Pinpoint the cell where the given text exists, returning its [X, Y] midpoint coordinate. 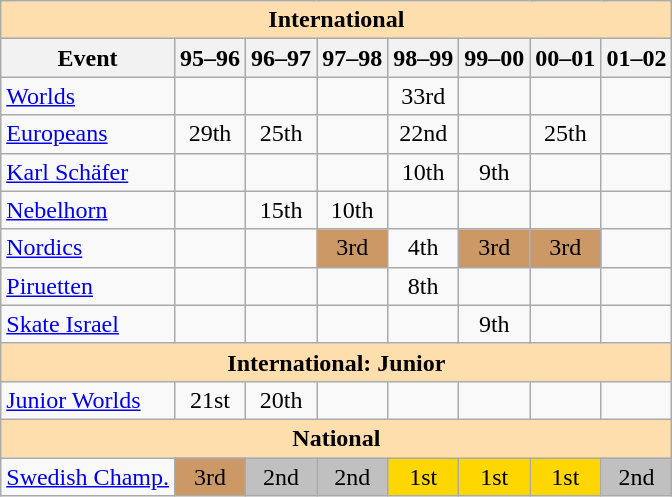
98–99 [424, 58]
Junior Worlds [88, 400]
00–01 [566, 58]
15th [282, 210]
Europeans [88, 134]
Nordics [88, 248]
Skate Israel [88, 324]
99–00 [494, 58]
21st [210, 400]
20th [282, 400]
95–96 [210, 58]
Karl Schäfer [88, 172]
22nd [424, 134]
97–98 [352, 58]
International: Junior [336, 362]
Nebelhorn [88, 210]
Swedish Champ. [88, 477]
29th [210, 134]
National [336, 438]
96–97 [282, 58]
8th [424, 286]
International [336, 20]
Worlds [88, 96]
Event [88, 58]
4th [424, 248]
33rd [424, 96]
Piruetten [88, 286]
01–02 [636, 58]
